Identify which cell holds the provided text, then report its [X, Y] central coordinate. 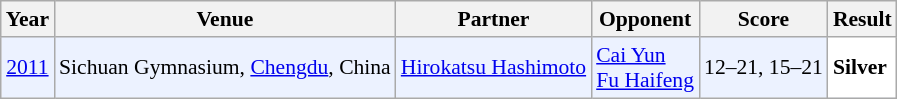
Partner [494, 19]
Silver [862, 68]
Result [862, 19]
Sichuan Gymnasium, Chengdu, China [225, 68]
Cai Yun Fu Haifeng [645, 68]
Hirokatsu Hashimoto [494, 68]
2011 [28, 68]
Year [28, 19]
Opponent [645, 19]
Venue [225, 19]
12–21, 15–21 [764, 68]
Score [764, 19]
